From the cell containing the given text, extract its center point as (x, y) coordinate. 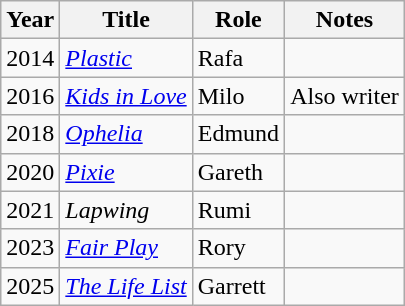
Role (238, 20)
Year (30, 20)
Gareth (238, 172)
Pixie (126, 172)
2020 (30, 172)
Lapwing (126, 210)
Rory (238, 248)
2018 (30, 134)
Milo (238, 96)
2025 (30, 286)
2021 (30, 210)
2023 (30, 248)
Fair Play (126, 248)
Edmund (238, 134)
Kids in Love (126, 96)
Also writer (345, 96)
Rumi (238, 210)
Rafa (238, 58)
Notes (345, 20)
The Life List (126, 286)
Plastic (126, 58)
Garrett (238, 286)
Title (126, 20)
Ophelia (126, 134)
2016 (30, 96)
2014 (30, 58)
